Output the [X, Y] coordinate of the center of the cell containing the given text.  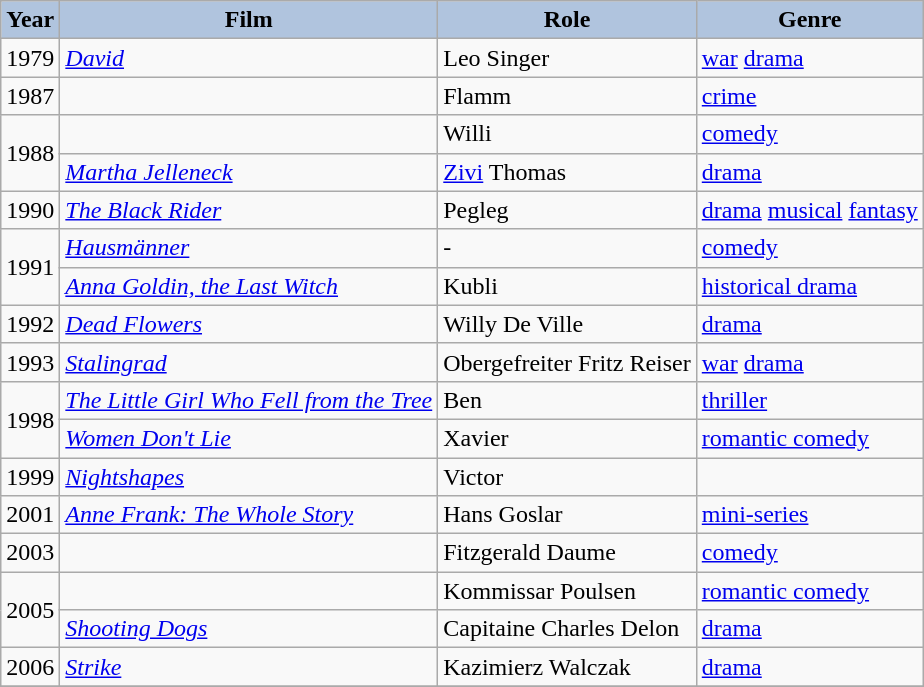
Genre [810, 20]
Film [249, 20]
Anne Frank: The Whole Story [249, 515]
1999 [30, 477]
2006 [30, 667]
2003 [30, 553]
The Little Girl Who Fell from the Tree [249, 400]
Hausmänner [249, 248]
Shooting Dogs [249, 629]
1992 [30, 324]
The Black Rider [249, 210]
Role [568, 20]
David [249, 58]
1991 [30, 267]
drama musical fantasy [810, 210]
Pegleg [568, 210]
Willy De Ville [568, 324]
Year [30, 20]
1990 [30, 210]
Kommissar Poulsen [568, 591]
Obergefreiter Fritz Reiser [568, 362]
1993 [30, 362]
Xavier [568, 438]
Hans Goslar [568, 515]
Martha Jelleneck [249, 172]
Nightshapes [249, 477]
Strike [249, 667]
crime [810, 96]
historical drama [810, 286]
Women Don't Lie [249, 438]
Flamm [568, 96]
thriller [810, 400]
Anna Goldin, the Last Witch [249, 286]
Dead Flowers [249, 324]
Ben [568, 400]
Kubli [568, 286]
- [568, 248]
mini-series [810, 515]
Kazimierz Walczak [568, 667]
1979 [30, 58]
2001 [30, 515]
Stalingrad [249, 362]
Victor [568, 477]
Leo Singer [568, 58]
Zivi Thomas [568, 172]
Fitzgerald Daume [568, 553]
1998 [30, 419]
1987 [30, 96]
2005 [30, 610]
Willi [568, 134]
Capitaine Charles Delon [568, 629]
1988 [30, 153]
